Scan for the cell matching the given text and deliver its [x, y] coordinate at center. 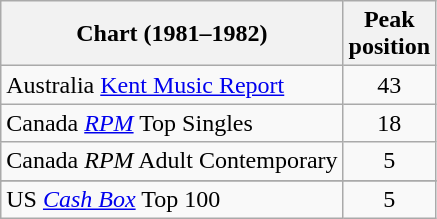
Chart (1981–1982) [172, 34]
Canada RPM Top Singles [172, 123]
Peakposition [389, 34]
Australia Kent Music Report [172, 85]
43 [389, 85]
US Cash Box Top 100 [172, 199]
Canada RPM Adult Contemporary [172, 161]
18 [389, 123]
